Detect which cell encompasses the target text, then output its [X, Y] center coordinate. 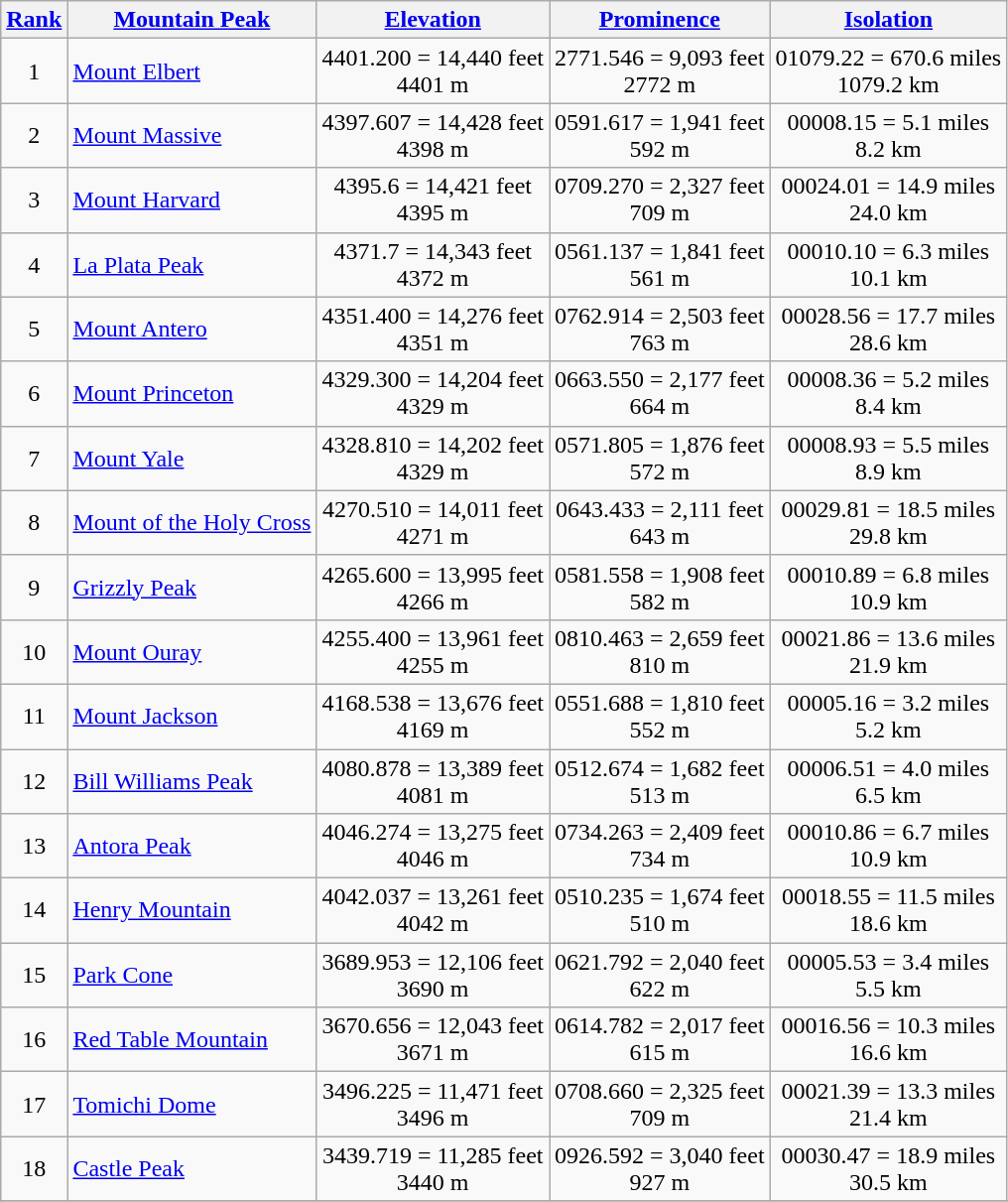
00021.86 = 13.6 miles21.9 km [889, 651]
Mount Jackson [192, 717]
5 [34, 330]
00006.51 = 4.0 miles6.5 km [889, 780]
0810.463 = 2,659 feet810 m [661, 651]
3670.656 = 12,043 feet3671 m [433, 1040]
0510.235 = 1,674 feet510 m [661, 911]
00008.36 = 5.2 miles8.4 km [889, 393]
6 [34, 393]
00010.89 = 6.8 miles10.9 km [889, 588]
0561.137 = 1,841 feet561 m [661, 264]
16 [34, 1040]
01079.22 = 670.6 miles1079.2 km [889, 71]
00016.56 = 10.3 miles16.6 km [889, 1040]
0581.558 = 1,908 feet582 m [661, 588]
Tomichi Dome [192, 1104]
8 [34, 522]
4401.200 = 14,440 feet4401 m [433, 71]
11 [34, 717]
0621.792 = 2,040 feet622 m [661, 975]
00010.86 = 6.7 miles10.9 km [889, 846]
Mount Princeton [192, 393]
00008.15 = 5.1 miles8.2 km [889, 135]
4329.300 = 14,204 feet4329 m [433, 393]
0926.592 = 3,040 feet927 m [661, 1169]
Mountain Peak [192, 20]
00018.55 = 11.5 miles18.6 km [889, 911]
Mount Yale [192, 459]
4371.7 = 14,343 feet4372 m [433, 264]
Isolation [889, 20]
13 [34, 846]
0762.914 = 2,503 feet763 m [661, 330]
3689.953 = 12,106 feet3690 m [433, 975]
Mount of the Holy Cross [192, 522]
Mount Antero [192, 330]
Mount Harvard [192, 200]
La Plata Peak [192, 264]
12 [34, 780]
Grizzly Peak [192, 588]
Mount Elbert [192, 71]
0551.688 = 1,810 feet552 m [661, 717]
Red Table Mountain [192, 1040]
10 [34, 651]
7 [34, 459]
00021.39 = 13.3 miles21.4 km [889, 1104]
2 [34, 135]
0591.617 = 1,941 feet592 m [661, 135]
00030.47 = 18.9 miles30.5 km [889, 1169]
Antora Peak [192, 846]
Prominence [661, 20]
17 [34, 1104]
0571.805 = 1,876 feet572 m [661, 459]
4255.400 = 13,961 feet4255 m [433, 651]
4397.607 = 14,428 feet4398 m [433, 135]
4080.878 = 13,389 feet4081 m [433, 780]
9 [34, 588]
3439.719 = 11,285 feet3440 m [433, 1169]
4395.6 = 14,421 feet4395 m [433, 200]
Mount Massive [192, 135]
00005.53 = 3.4 miles5.5 km [889, 975]
00024.01 = 14.9 miles24.0 km [889, 200]
Elevation [433, 20]
4168.538 = 13,676 feet4169 m [433, 717]
0709.270 = 2,327 feet709 m [661, 200]
1 [34, 71]
Henry Mountain [192, 911]
0708.660 = 2,325 feet709 m [661, 1104]
00029.81 = 18.5 miles29.8 km [889, 522]
0734.263 = 2,409 feet734 m [661, 846]
00008.93 = 5.5 miles8.9 km [889, 459]
00028.56 = 17.7 miles28.6 km [889, 330]
15 [34, 975]
Castle Peak [192, 1169]
4 [34, 264]
0614.782 = 2,017 feet615 m [661, 1040]
00005.16 = 3.2 miles5.2 km [889, 717]
0663.550 = 2,177 feet664 m [661, 393]
4351.400 = 14,276 feet4351 m [433, 330]
18 [34, 1169]
4265.600 = 13,995 feet4266 m [433, 588]
4270.510 = 14,011 feet4271 m [433, 522]
0512.674 = 1,682 feet513 m [661, 780]
3496.225 = 11,471 feet3496 m [433, 1104]
4042.037 = 13,261 feet4042 m [433, 911]
14 [34, 911]
Rank [34, 20]
4046.274 = 13,275 feet4046 m [433, 846]
0643.433 = 2,111 feet643 m [661, 522]
Mount Ouray [192, 651]
2771.546 = 9,093 feet2772 m [661, 71]
Bill Williams Peak [192, 780]
Park Cone [192, 975]
00010.10 = 6.3 miles10.1 km [889, 264]
4328.810 = 14,202 feet4329 m [433, 459]
3 [34, 200]
